Capture the cell that displays the provided text and extract its (x, y) central coordinate. 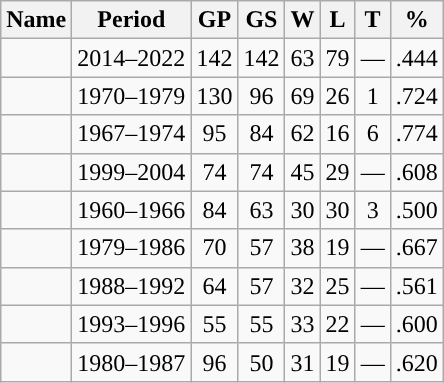
45 (302, 172)
GP (214, 20)
79 (338, 58)
1999–2004 (132, 172)
69 (302, 96)
% (416, 20)
1979–1986 (132, 248)
95 (214, 134)
38 (302, 248)
25 (338, 286)
1988–1992 (132, 286)
29 (338, 172)
2014–2022 (132, 58)
GS (262, 20)
1970–1979 (132, 96)
70 (214, 248)
T (372, 20)
33 (302, 324)
1 (372, 96)
1980–1987 (132, 362)
L (338, 20)
.774 (416, 134)
22 (338, 324)
50 (262, 362)
.667 (416, 248)
62 (302, 134)
Name (36, 20)
31 (302, 362)
.620 (416, 362)
.500 (416, 210)
.444 (416, 58)
W (302, 20)
.608 (416, 172)
1960–1966 (132, 210)
Period (132, 20)
.561 (416, 286)
1993–1996 (132, 324)
3 (372, 210)
16 (338, 134)
130 (214, 96)
1967–1974 (132, 134)
32 (302, 286)
6 (372, 134)
.600 (416, 324)
64 (214, 286)
.724 (416, 96)
26 (338, 96)
